Return the [x, y] coordinate for the center point of the cell that contains the specified text.  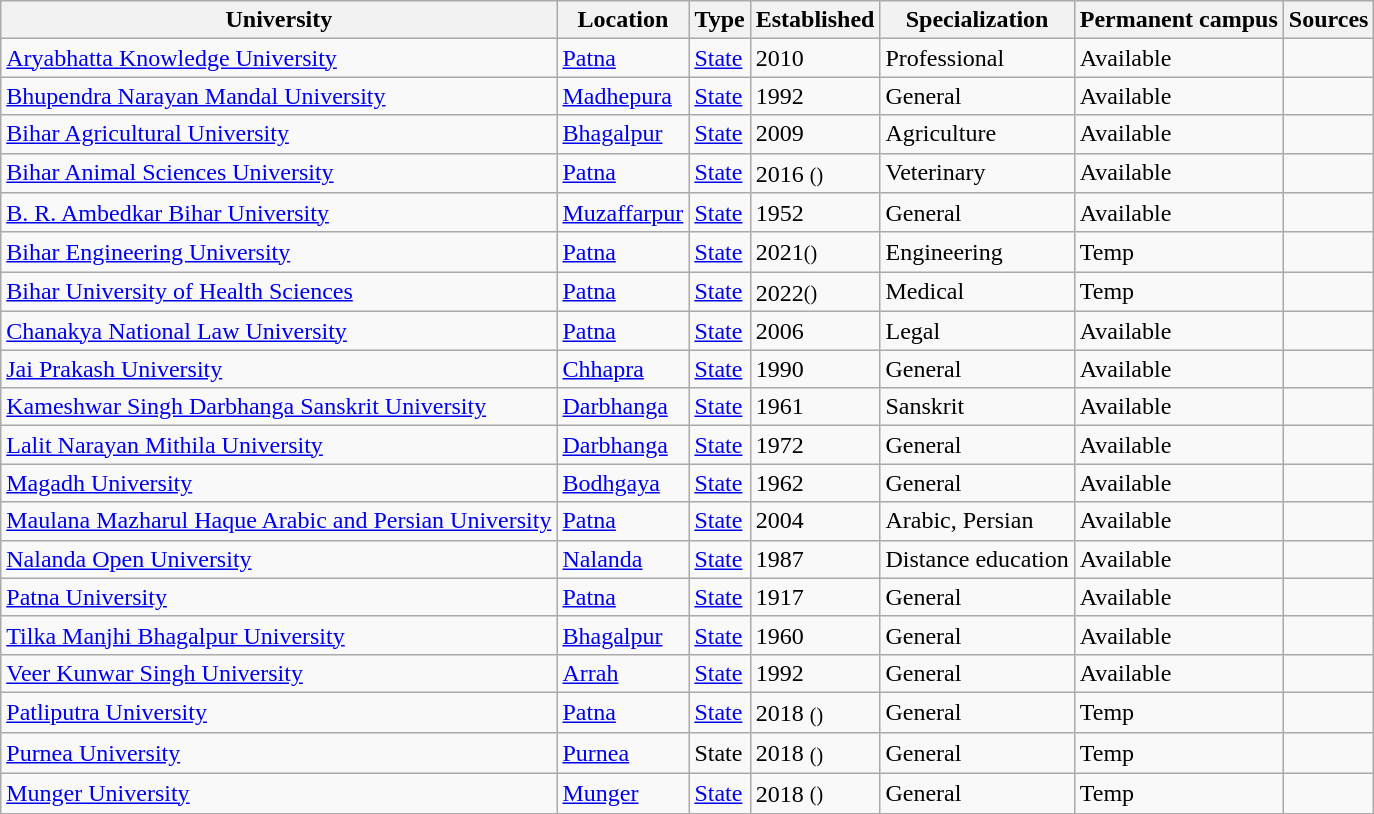
Chhapra [623, 369]
Bhupendra Narayan Mandal University [279, 96]
Permanent campus [1178, 20]
Agriculture [977, 134]
Specialization [977, 20]
Bihar University of Health Sciences [279, 292]
1990 [815, 369]
Sources [1328, 20]
2010 [815, 58]
2016 () [815, 173]
Lalit Narayan Mithila University [279, 445]
Nalanda [623, 559]
Maulana Mazharul Haque Arabic and Persian University [279, 521]
2006 [815, 331]
Jai Prakash University [279, 369]
Bihar Animal Sciences University [279, 173]
1961 [815, 407]
1972 [815, 445]
Veer Kunwar Singh University [279, 673]
Kameshwar Singh Darbhanga Sanskrit University [279, 407]
Established [815, 20]
2021() [815, 251]
1987 [815, 559]
1962 [815, 483]
Patliputra University [279, 712]
Type [720, 20]
Engineering [977, 251]
1917 [815, 597]
Arrah [623, 673]
B. R. Ambedkar Bihar University [279, 212]
University [279, 20]
Bodhgaya [623, 483]
2004 [815, 521]
Location [623, 20]
Bihar Agricultural University [279, 134]
Patna University [279, 597]
Muzaffarpur [623, 212]
Veterinary [977, 173]
Munger [623, 793]
Medical [977, 292]
Professional [977, 58]
Distance education [977, 559]
2009 [815, 134]
Tilka Manjhi Bhagalpur University [279, 635]
Munger University [279, 793]
Sanskrit [977, 407]
Nalanda Open University [279, 559]
Madhepura [623, 96]
Purnea [623, 753]
Purnea University [279, 753]
Arabic, Persian [977, 521]
1960 [815, 635]
Chanakya National Law University [279, 331]
Magadh University [279, 483]
Legal [977, 331]
Bihar Engineering University [279, 251]
Aryabhatta Knowledge University [279, 58]
1952 [815, 212]
2022() [815, 292]
